From the cell containing the given text, extract its center point as [x, y] coordinate. 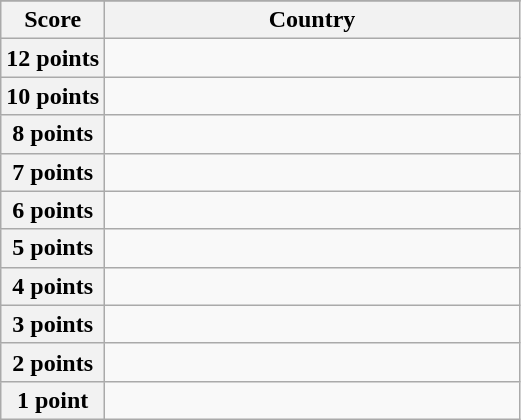
5 points [53, 248]
12 points [53, 58]
7 points [53, 172]
Score [53, 20]
Country [312, 20]
6 points [53, 210]
2 points [53, 362]
10 points [53, 96]
1 point [53, 400]
8 points [53, 134]
3 points [53, 324]
4 points [53, 286]
